Provide the [x, y] coordinate of the cell's center where the given text is located.  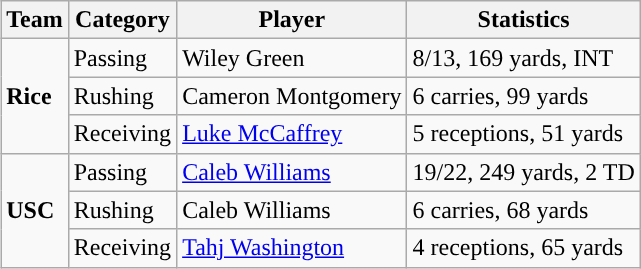
Statistics [524, 20]
5 receptions, 51 yards [524, 134]
Cameron Montgomery [292, 96]
Tahj Washington [292, 248]
Category [122, 20]
19/22, 249 yards, 2 TD [524, 172]
Luke McCaffrey [292, 134]
Player [292, 20]
6 carries, 99 yards [524, 96]
Rice [35, 96]
6 carries, 68 yards [524, 210]
Wiley Green [292, 58]
8/13, 169 yards, INT [524, 58]
USC [35, 210]
Team [35, 20]
4 receptions, 65 yards [524, 248]
